Search for the cell housing the specified text and yield its (x, y) center coordinate. 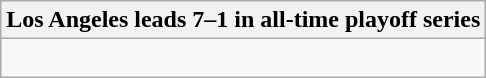
Los Angeles leads 7–1 in all-time playoff series (244, 20)
